Identify which cell holds the provided text, then report its (x, y) central coordinate. 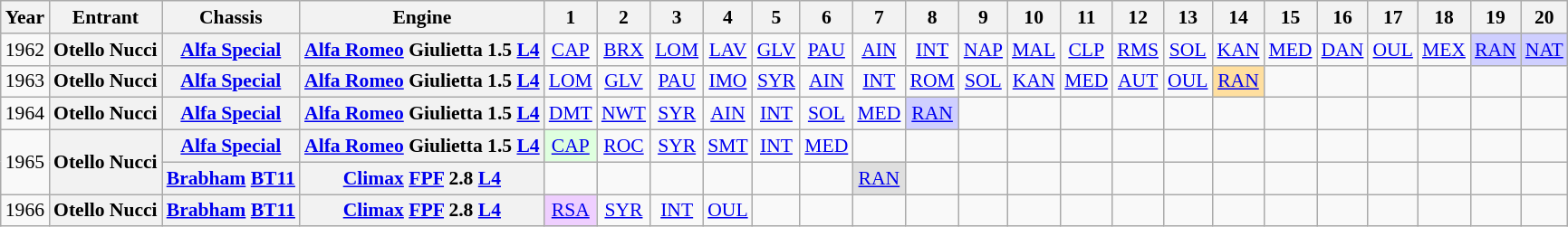
LAV (728, 50)
MEX (1444, 50)
10 (1034, 17)
CLP (1086, 50)
16 (1342, 17)
IMO (728, 81)
DMT (571, 114)
1964 (25, 114)
3 (677, 17)
11 (1086, 17)
MAL (1034, 50)
NAT (1544, 50)
20 (1544, 17)
13 (1188, 17)
17 (1392, 17)
ROM (931, 81)
19 (1496, 17)
ROC (623, 147)
1963 (25, 81)
AUT (1138, 81)
5 (777, 17)
RMS (1138, 50)
2 (623, 17)
Entrant (105, 17)
6 (826, 17)
12 (1138, 17)
NAP (984, 50)
RSA (571, 211)
9 (984, 17)
1962 (25, 50)
7 (879, 17)
18 (1444, 17)
1965 (25, 163)
DAN (1342, 50)
Engine (422, 17)
NWT (623, 114)
Chassis (231, 17)
BRX (623, 50)
4 (728, 17)
15 (1290, 17)
SMT (728, 147)
1 (571, 17)
Year (25, 17)
14 (1239, 17)
8 (931, 17)
1966 (25, 211)
